Provide the (x, y) coordinate of the cell's center where the given text is located.  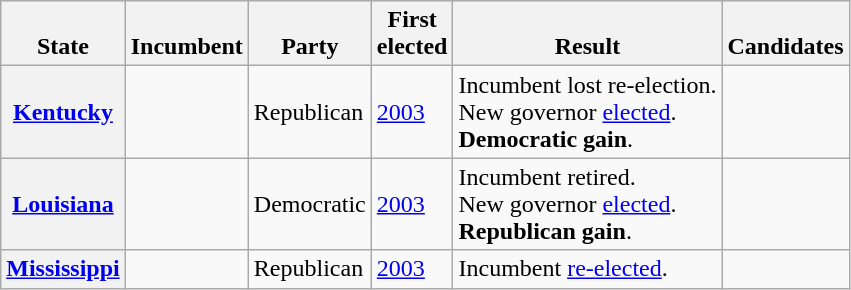
Candidates (786, 34)
State (63, 34)
Kentucky (63, 112)
Louisiana (63, 204)
Democratic (310, 204)
Party (310, 34)
Incumbent re-elected. (588, 269)
Firstelected (412, 34)
Mississippi (63, 269)
Incumbent (186, 34)
Result (588, 34)
Incumbent lost re-election.New governor elected.Democratic gain. (588, 112)
Incumbent retired.New governor elected.Republican gain. (588, 204)
